Locate the cell with the specified text and output its (X, Y) center coordinate. 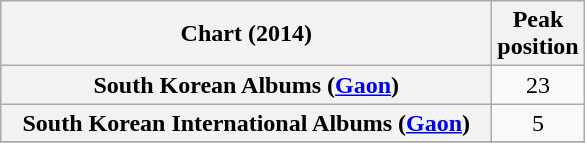
Chart (2014) (246, 34)
23 (538, 85)
South Korean Albums (Gaon) (246, 85)
5 (538, 123)
Peakposition (538, 34)
South Korean International Albums (Gaon) (246, 123)
